Provide the [x, y] coordinate of the cell's center where the given text is located.  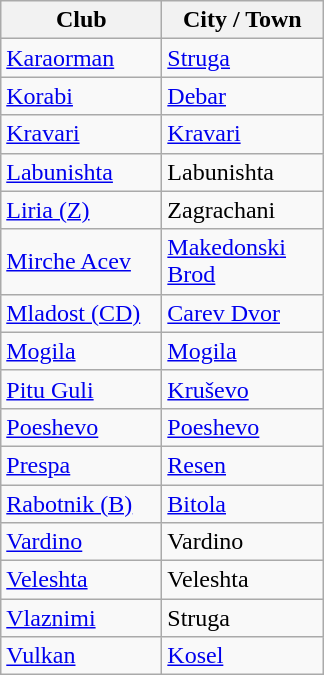
Vlaznimi [82, 618]
Carev Dvor [242, 313]
Kosel [242, 656]
Club [82, 20]
City / Town [242, 20]
Pitu Guli [82, 389]
Mirche Acev [82, 262]
Mladost (CD) [82, 313]
Vulkan [82, 656]
Liria (Z) [82, 210]
Karaorman [82, 58]
Bitola [242, 503]
Korabi [82, 96]
Makedonski Brod [242, 262]
Prespa [82, 465]
Resen [242, 465]
Debar [242, 96]
Rabotnik (B) [82, 503]
Kruševo [242, 389]
Zagrachani [242, 210]
